Identify which cell holds the provided text, then report its (x, y) central coordinate. 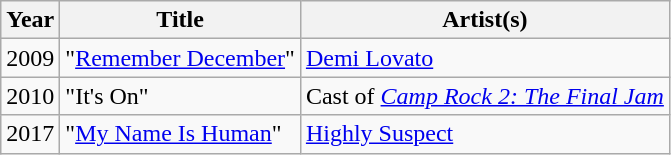
2017 (30, 134)
"It's On" (180, 96)
"Remember December" (180, 58)
"My Name Is Human" (180, 134)
Title (180, 20)
2010 (30, 96)
Demi Lovato (484, 58)
Artist(s) (484, 20)
2009 (30, 58)
Highly Suspect (484, 134)
Year (30, 20)
Cast of Camp Rock 2: The Final Jam (484, 96)
